Pinpoint the cell where the given text exists, returning its (X, Y) midpoint coordinate. 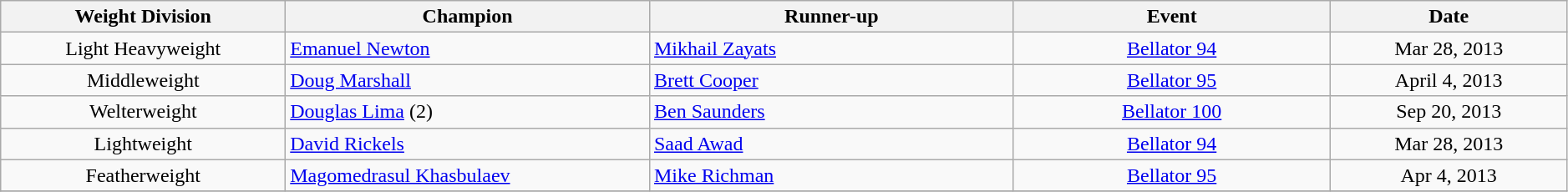
Middleweight (144, 80)
Lightweight (144, 144)
Runner-up (831, 17)
Event (1171, 17)
Weight Division (144, 17)
Mike Richman (831, 175)
Light Heavyweight (144, 48)
Sep 20, 2013 (1449, 112)
Saad Awad (831, 144)
Date (1449, 17)
Bellator 100 (1171, 112)
Apr 4, 2013 (1449, 175)
April 4, 2013 (1449, 80)
Douglas Lima (2) (468, 112)
Champion (468, 17)
Emanuel Newton (468, 48)
Featherweight (144, 175)
David Rickels (468, 144)
Ben Saunders (831, 112)
Doug Marshall (468, 80)
Welterweight (144, 112)
Brett Cooper (831, 80)
Mikhail Zayats (831, 48)
Magomedrasul Khasbulaev (468, 175)
